Locate the cell with the specified text and output its (X, Y) center coordinate. 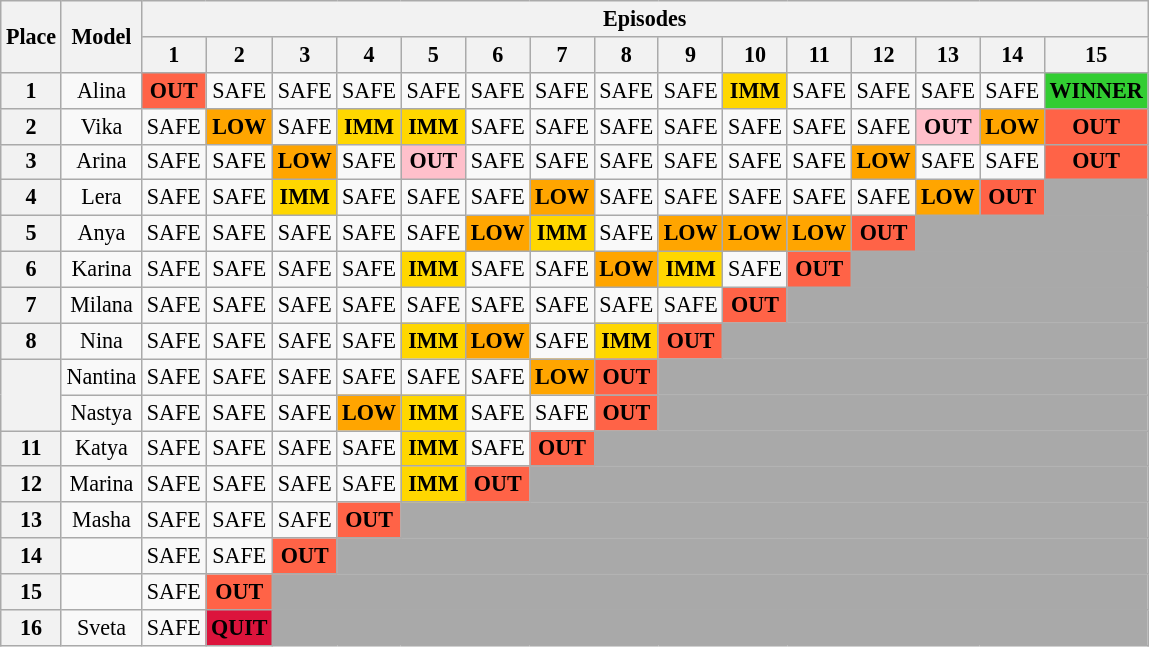
Nantina (101, 377)
Sveta (101, 627)
16 (32, 627)
Karina (101, 269)
QUIT (240, 627)
Nina (101, 341)
Place (32, 36)
Anya (101, 233)
Masha (101, 520)
Milana (101, 305)
10 (755, 54)
Episodes (645, 18)
Marina (101, 484)
Model (101, 36)
9 (690, 54)
Lera (101, 198)
Nastya (101, 412)
Arina (101, 162)
Katya (101, 448)
Alina (101, 90)
Vika (101, 126)
WINNER (1096, 90)
